Identify which cell holds the provided text, then report its [X, Y] central coordinate. 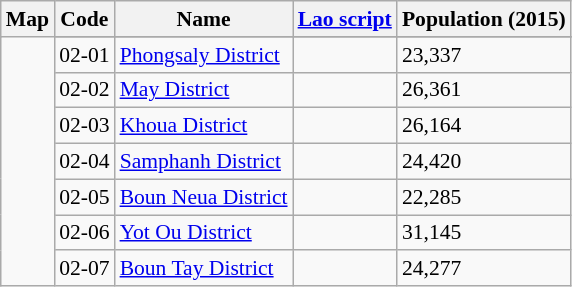
02-07 [84, 269]
02-03 [84, 126]
Map [28, 19]
02-05 [84, 197]
31,145 [484, 233]
Phongsaly District [204, 55]
26,164 [484, 126]
Boun Neua District [204, 197]
24,420 [484, 162]
Khoua District [204, 126]
May District [204, 90]
02-06 [84, 233]
22,285 [484, 197]
23,337 [484, 55]
02-04 [84, 162]
Samphanh District [204, 162]
Name [204, 19]
Code [84, 19]
Lao script [345, 19]
Boun Tay District [204, 269]
02-02 [84, 90]
26,361 [484, 90]
24,277 [484, 269]
Yot Ou District [204, 233]
Population (2015) [484, 19]
02-01 [84, 55]
